Identify which cell holds the provided text, then report its [X, Y] central coordinate. 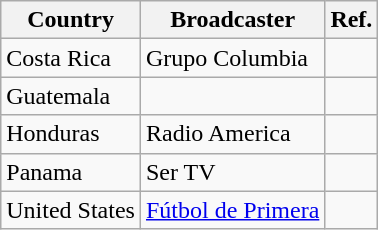
Honduras [71, 134]
Radio America [232, 134]
Country [71, 20]
Ser TV [232, 172]
Costa Rica [71, 58]
Broadcaster [232, 20]
Fútbol de Primera [232, 210]
Grupo Columbia [232, 58]
United States [71, 210]
Panama [71, 172]
Ref. [352, 20]
Guatemala [71, 96]
